From the cell containing the given text, extract its center point as [x, y] coordinate. 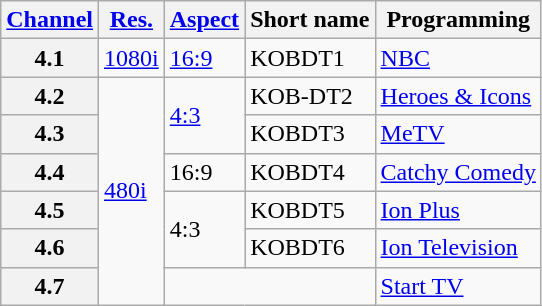
4.4 [50, 172]
1080i [132, 58]
MeTV [458, 134]
Ion Television [458, 248]
4.7 [50, 286]
4.1 [50, 58]
KOB-DT2 [310, 96]
KOBDT6 [310, 248]
Programming [458, 20]
4.2 [50, 96]
Channel [50, 20]
Ion Plus [458, 210]
Short name [310, 20]
Heroes & Icons [458, 96]
4.3 [50, 134]
KOBDT3 [310, 134]
Aspect [204, 20]
Catchy Comedy [458, 172]
4.5 [50, 210]
Res. [132, 20]
Start TV [458, 286]
KOBDT5 [310, 210]
KOBDT1 [310, 58]
KOBDT4 [310, 172]
480i [132, 191]
NBC [458, 58]
4.6 [50, 248]
